Scan for the cell matching the given text and deliver its [X, Y] coordinate at center. 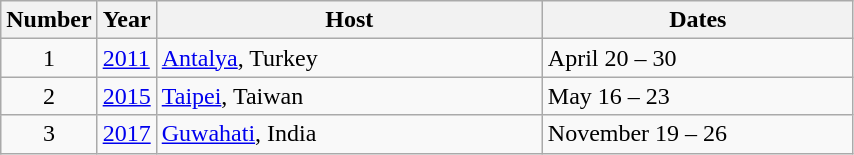
November 19 – 26 [698, 134]
Number [49, 20]
2017 [126, 134]
Guwahati, India [349, 134]
May 16 – 23 [698, 96]
April 20 – 30 [698, 58]
1 [49, 58]
Dates [698, 20]
Year [126, 20]
2 [49, 96]
Host [349, 20]
3 [49, 134]
2011 [126, 58]
Taipei, Taiwan [349, 96]
Antalya, Turkey [349, 58]
2015 [126, 96]
